Provide the (X, Y) coordinate of the cell's center where the given text is located.  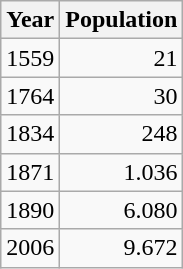
6.080 (122, 210)
248 (122, 134)
1559 (30, 58)
1834 (30, 134)
Population (122, 20)
1764 (30, 96)
Year (30, 20)
1890 (30, 210)
2006 (30, 248)
21 (122, 58)
1.036 (122, 172)
30 (122, 96)
9.672 (122, 248)
1871 (30, 172)
